Scan for the cell matching the given text and deliver its [X, Y] coordinate at center. 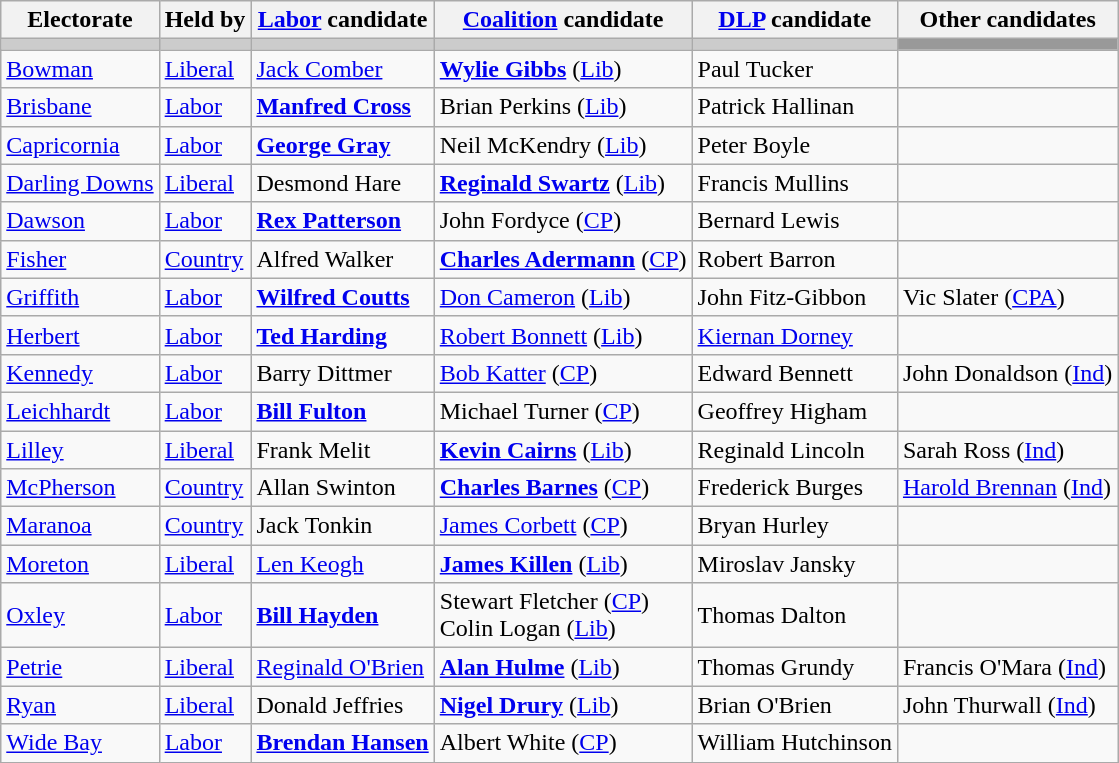
Allan Swinton [342, 488]
Reginald O'Brien [342, 667]
Wilfred Coutts [342, 297]
Harold Brennan (Ind) [1007, 488]
Dawson [80, 221]
Fisher [80, 259]
William Hutchinson [794, 743]
Brian Perkins (Lib) [563, 107]
Bob Katter (CP) [563, 373]
Thomas Grundy [794, 667]
Thomas Dalton [794, 616]
Griffith [80, 297]
Jack Comber [342, 69]
Ted Harding [342, 335]
Charles Adermann (CP) [563, 259]
Frank Melit [342, 449]
Brendan Hansen [342, 743]
Stewart Fletcher (CP)Colin Logan (Lib) [563, 616]
John Fordyce (CP) [563, 221]
Wide Bay [80, 743]
Francis O'Mara (Ind) [1007, 667]
Moreton [80, 564]
Kiernan Dorney [794, 335]
Bill Hayden [342, 616]
Bernard Lewis [794, 221]
Reginald Swartz (Lib) [563, 183]
George Gray [342, 145]
Alfred Walker [342, 259]
Reginald Lincoln [794, 449]
Maranoa [80, 526]
Francis Mullins [794, 183]
John Donaldson (Ind) [1007, 373]
Peter Boyle [794, 145]
Ryan [80, 705]
Capricornia [80, 145]
John Thurwall (Ind) [1007, 705]
Jack Tonkin [342, 526]
Coalition candidate [563, 20]
Vic Slater (CPA) [1007, 297]
Desmond Hare [342, 183]
Geoffrey Higham [794, 411]
Petrie [80, 667]
Sarah Ross (Ind) [1007, 449]
Albert White (CP) [563, 743]
Brisbane [80, 107]
Bryan Hurley [794, 526]
Other candidates [1007, 20]
Robert Barron [794, 259]
John Fitz-Gibbon [794, 297]
James Corbett (CP) [563, 526]
Patrick Hallinan [794, 107]
Robert Bonnett (Lib) [563, 335]
Labor candidate [342, 20]
Kennedy [80, 373]
Held by [205, 20]
Frederick Burges [794, 488]
Len Keogh [342, 564]
DLP candidate [794, 20]
Bill Fulton [342, 411]
Oxley [80, 616]
McPherson [80, 488]
Wylie Gibbs (Lib) [563, 69]
James Killen (Lib) [563, 564]
Edward Bennett [794, 373]
Don Cameron (Lib) [563, 297]
Rex Patterson [342, 221]
Lilley [80, 449]
Brian O'Brien [794, 705]
Nigel Drury (Lib) [563, 705]
Electorate [80, 20]
Michael Turner (CP) [563, 411]
Donald Jeffries [342, 705]
Barry Dittmer [342, 373]
Charles Barnes (CP) [563, 488]
Neil McKendry (Lib) [563, 145]
Darling Downs [80, 183]
Bowman [80, 69]
Miroslav Jansky [794, 564]
Alan Hulme (Lib) [563, 667]
Kevin Cairns (Lib) [563, 449]
Leichhardt [80, 411]
Herbert [80, 335]
Manfred Cross [342, 107]
Paul Tucker [794, 69]
